Return the (x, y) coordinate for the center point of the cell that contains the specified text.  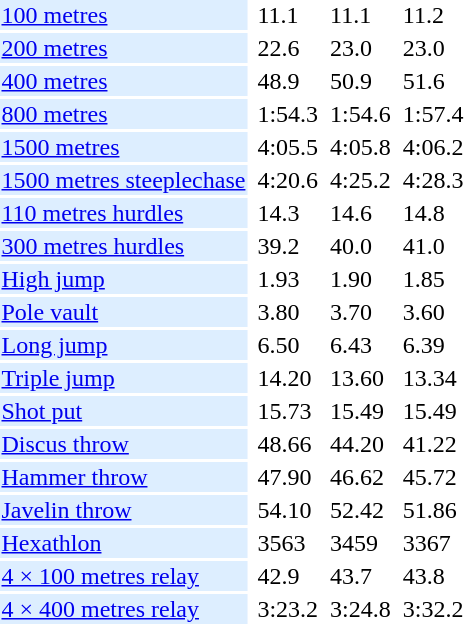
4:05.8 (361, 147)
1:54.3 (288, 114)
1.90 (361, 279)
50.9 (361, 81)
Discus throw (124, 444)
Hammer throw (124, 477)
3.70 (361, 312)
52.42 (361, 510)
48.9 (288, 81)
300 metres hurdles (124, 246)
800 metres (124, 114)
3459 (361, 543)
6.43 (361, 345)
1:54.6 (361, 114)
3:23.2 (288, 609)
15.73 (288, 411)
46.62 (361, 477)
54.10 (288, 510)
44.20 (361, 444)
42.9 (288, 576)
4:05.5 (288, 147)
1.93 (288, 279)
3.80 (288, 312)
4:20.6 (288, 180)
400 metres (124, 81)
4:25.2 (361, 180)
Hexathlon (124, 543)
4 × 400 metres relay (124, 609)
14.20 (288, 378)
Triple jump (124, 378)
Pole vault (124, 312)
47.90 (288, 477)
100 metres (124, 15)
14.3 (288, 213)
40.0 (361, 246)
3:24.8 (361, 609)
48.66 (288, 444)
High jump (124, 279)
1500 metres steeplechase (124, 180)
Shot put (124, 411)
Javelin throw (124, 510)
22.6 (288, 48)
110 metres hurdles (124, 213)
15.49 (361, 411)
43.7 (361, 576)
4 × 100 metres relay (124, 576)
39.2 (288, 246)
3563 (288, 543)
13.60 (361, 378)
Long jump (124, 345)
23.0 (361, 48)
14.6 (361, 213)
6.50 (288, 345)
200 metres (124, 48)
1500 metres (124, 147)
